Capture the cell that displays the provided text and extract its (x, y) central coordinate. 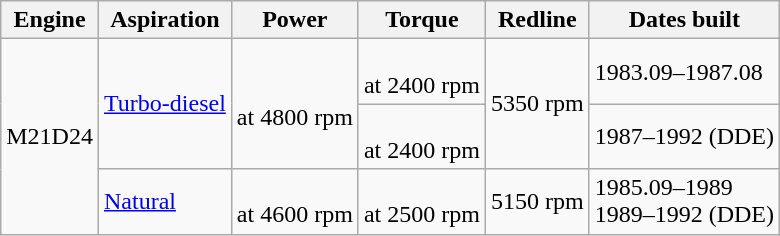
Aspiration (164, 20)
at 4800 rpm (294, 104)
1987–1992 (DDE) (684, 136)
at 4600 rpm (294, 202)
Redline (537, 20)
Power (294, 20)
5150 rpm (537, 202)
Engine (50, 20)
1983.09–1987.08 (684, 72)
Torque (422, 20)
5350 rpm (537, 104)
Natural (164, 202)
Dates built (684, 20)
at 2500 rpm (422, 202)
Turbo-diesel (164, 104)
M21D24 (50, 136)
1985.09–19891989–1992 (DDE) (684, 202)
